Detect which cell encompasses the target text, then output its [x, y] center coordinate. 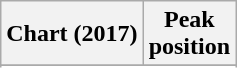
Chart (2017) [72, 34]
Peak position [189, 34]
